Capture the cell that displays the provided text and extract its (x, y) central coordinate. 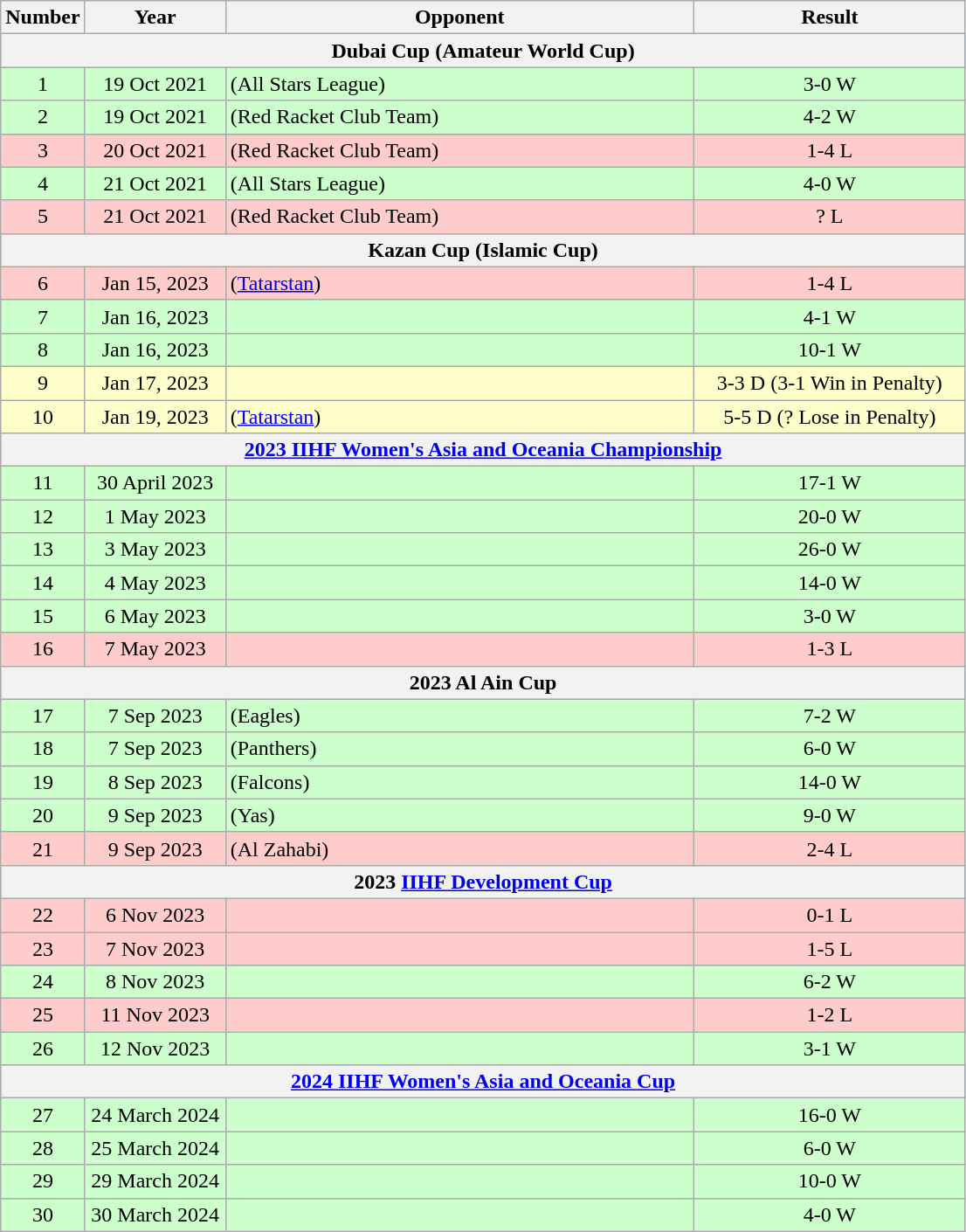
28 (43, 1148)
6 (43, 283)
21 (43, 848)
(Yas) (459, 815)
25 March 2024 (155, 1148)
10-1 W (830, 350)
2023 Al Ain Cup (484, 682)
15 (43, 616)
4 May 2023 (155, 583)
0-1 L (830, 915)
(Eagles) (459, 716)
23 (43, 948)
2024 IIHF Women's Asia and Oceania Cup (484, 1082)
2023 IIHF Women's Asia and Oceania Championship (484, 450)
5 (43, 217)
14 (43, 583)
Jan 19, 2023 (155, 417)
Result (830, 17)
12 Nov 2023 (155, 1049)
11 Nov 2023 (155, 1015)
Number (43, 17)
3-3 D (3-1 Win in Penalty) (830, 383)
3-1 W (830, 1049)
27 (43, 1115)
3 May 2023 (155, 550)
(Falcons) (459, 782)
2-4 L (830, 848)
7 (43, 316)
1 May 2023 (155, 516)
? L (830, 217)
19 (43, 782)
30 April 2023 (155, 483)
30 (43, 1215)
(Panthers) (459, 749)
24 (43, 982)
7 Nov 2023 (155, 948)
29 (43, 1181)
20 (43, 815)
20-0 W (830, 516)
1-5 L (830, 948)
5-5 D (? Lose in Penalty) (830, 417)
29 March 2024 (155, 1181)
25 (43, 1015)
Kazan Cup (Islamic Cup) (484, 250)
26 (43, 1049)
Jan 17, 2023 (155, 383)
6 May 2023 (155, 616)
4-2 W (830, 117)
20 Oct 2021 (155, 150)
Jan 15, 2023 (155, 283)
24 March 2024 (155, 1115)
Dubai Cup (Amateur World Cup) (484, 51)
Year (155, 17)
8 (43, 350)
9-0 W (830, 815)
8 Nov 2023 (155, 982)
22 (43, 915)
4-1 W (830, 316)
3 (43, 150)
1 (43, 84)
1-2 L (830, 1015)
13 (43, 550)
8 Sep 2023 (155, 782)
10 (43, 417)
1-3 L (830, 649)
7-2 W (830, 716)
4 (43, 183)
(Al Zahabi) (459, 848)
18 (43, 749)
17-1 W (830, 483)
10-0 W (830, 1181)
2023 IIHF Development Cup (484, 882)
26-0 W (830, 550)
6 Nov 2023 (155, 915)
16 (43, 649)
2 (43, 117)
11 (43, 483)
16-0 W (830, 1115)
17 (43, 716)
12 (43, 516)
9 (43, 383)
30 March 2024 (155, 1215)
6-2 W (830, 982)
Opponent (459, 17)
7 May 2023 (155, 649)
